Capture the cell that displays the provided text and extract its [X, Y] central coordinate. 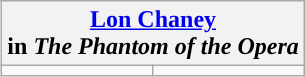
Lon Chaneyin The Phantom of the Opera [153, 34]
